Pinpoint the cell where the given text exists, returning its (X, Y) midpoint coordinate. 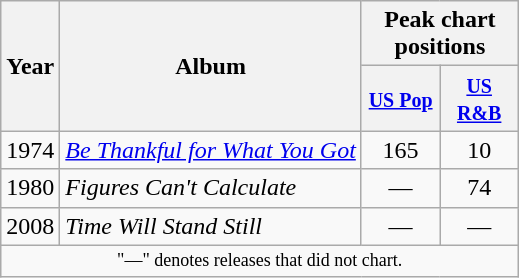
Peak chart positions (440, 34)
Time Will Stand Still (211, 226)
Figures Can't Calculate (211, 188)
US R&B (480, 98)
10 (480, 150)
2008 (30, 226)
Year (30, 66)
Be Thankful for What You Got (211, 150)
74 (480, 188)
US Pop (400, 98)
165 (400, 150)
1980 (30, 188)
1974 (30, 150)
Album (211, 66)
"—" denotes releases that did not chart. (260, 260)
